Provide the [x, y] coordinate of the cell's center where the given text is located.  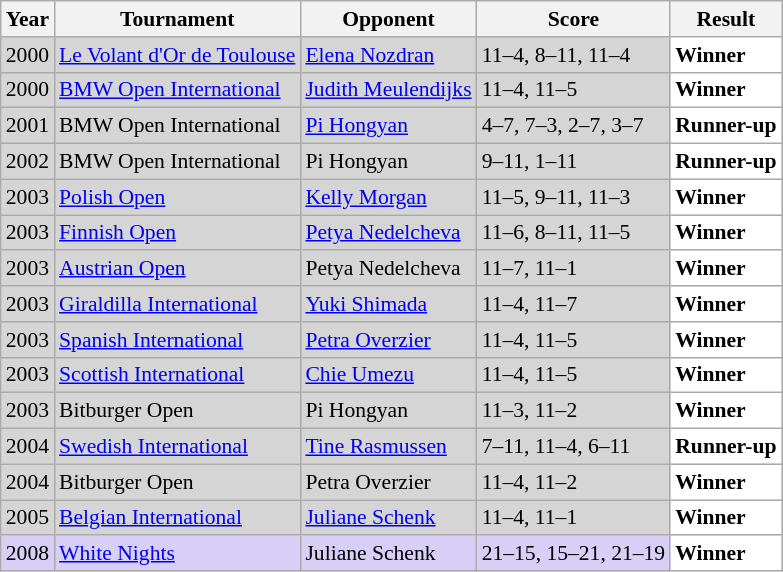
11–3, 11–2 [574, 411]
11–4, 11–1 [574, 518]
Kelly Morgan [388, 197]
Yuki Shimada [388, 304]
11–5, 9–11, 11–3 [574, 197]
21–15, 15–21, 21–19 [574, 554]
Austrian Open [177, 269]
Le Volant d'Or de Toulouse [177, 55]
11–4, 11–2 [574, 482]
4–7, 7–3, 2–7, 3–7 [574, 126]
Tine Rasmussen [388, 447]
Polish Open [177, 197]
Judith Meulendijks [388, 90]
2001 [28, 126]
Belgian International [177, 518]
7–11, 11–4, 6–11 [574, 447]
2008 [28, 554]
Giraldilla International [177, 304]
2002 [28, 162]
Score [574, 19]
Result [726, 19]
White Nights [177, 554]
Chie Umezu [388, 375]
9–11, 1–11 [574, 162]
Swedish International [177, 447]
Elena Nozdran [388, 55]
11–4, 8–11, 11–4 [574, 55]
11–7, 11–1 [574, 269]
11–4, 11–7 [574, 304]
Opponent [388, 19]
Spanish International [177, 340]
2005 [28, 518]
Scottish International [177, 375]
Year [28, 19]
Tournament [177, 19]
11–6, 8–11, 11–5 [574, 233]
Finnish Open [177, 233]
